Scan for the cell matching the given text and deliver its [X, Y] coordinate at center. 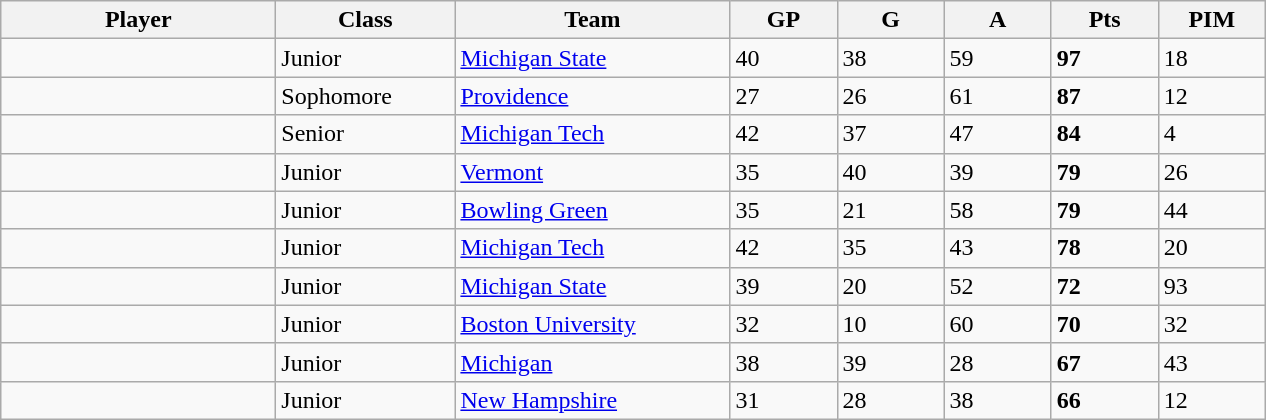
66 [1104, 400]
PIM [1212, 20]
61 [998, 96]
Senior [366, 134]
78 [1104, 248]
G [890, 20]
70 [1104, 324]
GP [784, 20]
Team [592, 20]
47 [998, 134]
Boston University [592, 324]
84 [1104, 134]
52 [998, 286]
93 [1212, 286]
New Hampshire [592, 400]
87 [1104, 96]
Vermont [592, 172]
Class [366, 20]
59 [998, 58]
58 [998, 210]
44 [1212, 210]
21 [890, 210]
Michigan [592, 362]
4 [1212, 134]
27 [784, 96]
Pts [1104, 20]
Bowling Green [592, 210]
60 [998, 324]
97 [1104, 58]
37 [890, 134]
Player [138, 20]
31 [784, 400]
Sophomore [366, 96]
67 [1104, 362]
18 [1212, 58]
72 [1104, 286]
10 [890, 324]
A [998, 20]
Providence [592, 96]
